Scan for the cell matching the given text and deliver its [X, Y] coordinate at center. 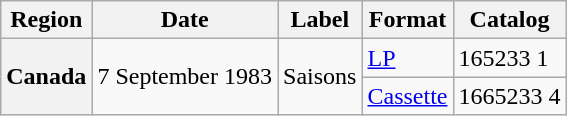
Region [46, 20]
Cassette [408, 96]
165233 1 [510, 58]
Label [320, 20]
Catalog [510, 20]
7 September 1983 [185, 77]
LP [408, 58]
Canada [46, 77]
1665233 4 [510, 96]
Saisons [320, 77]
Format [408, 20]
Date [185, 20]
